From the cell containing the given text, extract its center point as (x, y) coordinate. 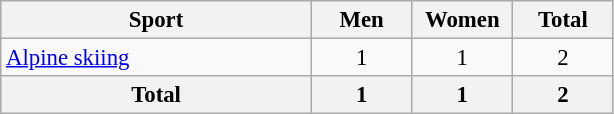
Women (462, 20)
Alpine skiing (156, 58)
Men (362, 20)
Sport (156, 20)
